Output the (X, Y) coordinate of the center of the cell containing the given text.  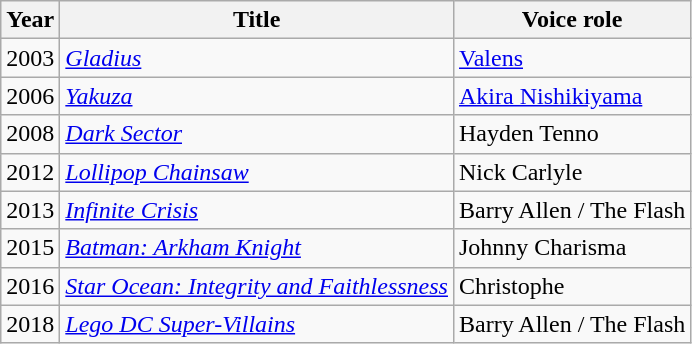
2016 (30, 286)
Nick Carlyle (572, 172)
Star Ocean: Integrity and Faithlessness (257, 286)
2006 (30, 96)
Lego DC Super-Villains (257, 324)
2012 (30, 172)
Voice role (572, 20)
Lollipop Chainsaw (257, 172)
Akira Nishikiyama (572, 96)
2013 (30, 210)
2015 (30, 248)
2018 (30, 324)
2003 (30, 58)
Yakuza (257, 96)
Batman: Arkham Knight (257, 248)
Hayden Tenno (572, 134)
Title (257, 20)
Christophe (572, 286)
Johnny Charisma (572, 248)
Dark Sector (257, 134)
Valens (572, 58)
Gladius (257, 58)
Infinite Crisis (257, 210)
2008 (30, 134)
Year (30, 20)
